Return the (X, Y) coordinate for the center point of the cell that contains the specified text.  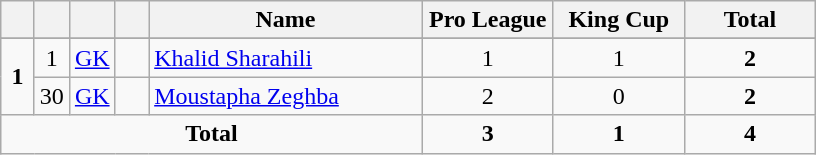
Khalid Sharahili (286, 58)
4 (750, 134)
Name (286, 20)
Pro League (488, 20)
3 (488, 134)
King Cup (618, 20)
Moustapha Zeghba (286, 96)
0 (618, 96)
30 (52, 96)
